Output the [x, y] coordinate of the center of the cell containing the given text.  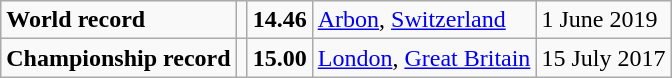
14.46 [280, 20]
15 July 2017 [604, 58]
Arbon, Switzerland [424, 20]
London, Great Britain [424, 58]
World record [118, 20]
15.00 [280, 58]
Championship record [118, 58]
1 June 2019 [604, 20]
